Detect which cell encompasses the target text, then output its [X, Y] center coordinate. 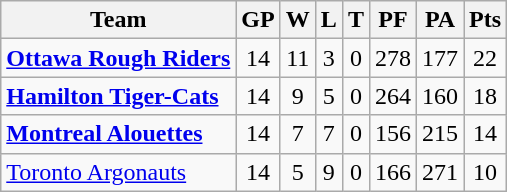
3 [328, 58]
156 [392, 134]
177 [440, 58]
Team [118, 20]
278 [392, 58]
166 [392, 172]
T [356, 20]
Pts [486, 20]
22 [486, 58]
160 [440, 96]
215 [440, 134]
Hamilton Tiger-Cats [118, 96]
GP [258, 20]
W [298, 20]
271 [440, 172]
Toronto Argonauts [118, 172]
Montreal Alouettes [118, 134]
18 [486, 96]
L [328, 20]
PF [392, 20]
264 [392, 96]
Ottawa Rough Riders [118, 58]
PA [440, 20]
10 [486, 172]
11 [298, 58]
